Search for the cell housing the specified text and yield its [X, Y] center coordinate. 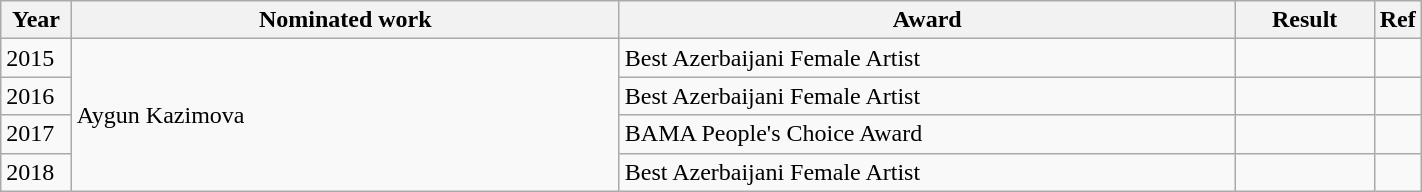
Award [927, 20]
Aygun Kazimova [345, 115]
BAMA People's Choice Award [927, 134]
Nominated work [345, 20]
2016 [36, 96]
Year [36, 20]
2017 [36, 134]
2018 [36, 172]
Ref [1398, 20]
2015 [36, 58]
Result [1304, 20]
